From the cell containing the given text, extract its center point as (x, y) coordinate. 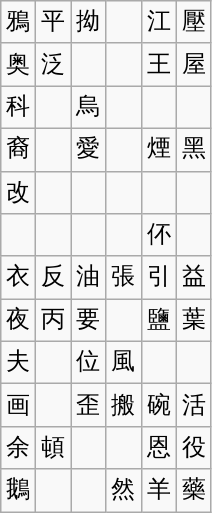
夜 (18, 320)
壓 (194, 22)
碗 (158, 406)
泛 (54, 64)
歪 (88, 406)
引 (158, 278)
黑 (194, 150)
平 (54, 22)
夫 (18, 362)
丙 (54, 320)
羊 (158, 490)
屋 (194, 64)
益 (194, 278)
改 (18, 192)
然 (124, 490)
鵝 (18, 490)
鴉 (18, 22)
烏 (88, 108)
王 (158, 64)
位 (88, 362)
活 (194, 406)
風 (124, 362)
油 (88, 278)
役 (194, 448)
反 (54, 278)
鹽 (158, 320)
科 (18, 108)
余 (18, 448)
頓 (54, 448)
藥 (194, 490)
搬 (124, 406)
画 (18, 406)
伓 (158, 236)
奥 (18, 64)
江 (158, 22)
煙 (158, 150)
愛 (88, 150)
張 (124, 278)
要 (88, 320)
衣 (18, 278)
裔 (18, 150)
拗 (88, 22)
恩 (158, 448)
葉 (194, 320)
